Determine the [x, y] coordinate at the center of the cell enclosing the given text.  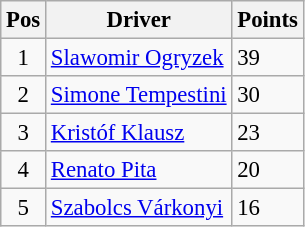
Driver [139, 20]
4 [24, 170]
39 [268, 58]
Kristóf Klausz [139, 133]
5 [24, 208]
Simone Tempestini [139, 95]
2 [24, 95]
16 [268, 208]
Szabolcs Várkonyi [139, 208]
Pos [24, 20]
30 [268, 95]
Points [268, 20]
23 [268, 133]
Renato Pita [139, 170]
20 [268, 170]
1 [24, 58]
3 [24, 133]
Slawomir Ogryzek [139, 58]
